Find where the given text appears and provide that cell's center as (x, y) coordinate. 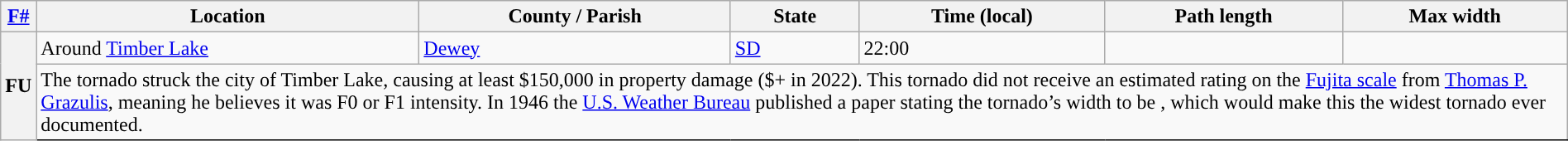
Location (228, 17)
22:00 (982, 48)
State (795, 17)
SD (795, 48)
Time (local) (982, 17)
FU (18, 86)
County / Parish (575, 17)
Around Timber Lake (228, 48)
Path length (1224, 17)
Dewey (575, 48)
Max width (1455, 17)
F# (18, 17)
